Output the (X, Y) coordinate of the center of the cell containing the given text.  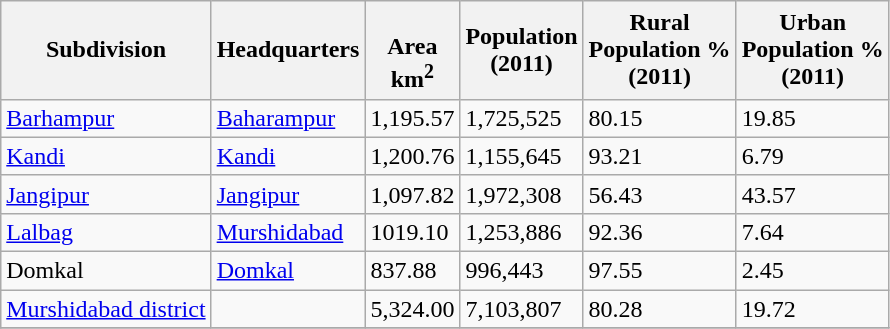
1,097.82 (412, 194)
996,443 (522, 271)
93.21 (660, 156)
2.45 (812, 271)
Barhampur (106, 118)
RuralPopulation %(2011) (660, 50)
1,155,645 (522, 156)
7.64 (812, 232)
Baharampur (288, 118)
Population(2011) (522, 50)
92.36 (660, 232)
6.79 (812, 156)
Headquarters (288, 50)
19.85 (812, 118)
1,253,886 (522, 232)
7,103,807 (522, 309)
5,324.00 (412, 309)
80.28 (660, 309)
Lalbag (106, 232)
1,200.76 (412, 156)
Murshidabad district (106, 309)
Subdivision (106, 50)
97.55 (660, 271)
1,972,308 (522, 194)
837.88 (412, 271)
Urban Population % (2011) (812, 50)
1,725,525 (522, 118)
1,195.57 (412, 118)
43.57 (812, 194)
56.43 (660, 194)
Murshidabad (288, 232)
Areakm2 (412, 50)
80.15 (660, 118)
19.72 (812, 309)
1019.10 (412, 232)
